From the cell containing the given text, extract its center point as (X, Y) coordinate. 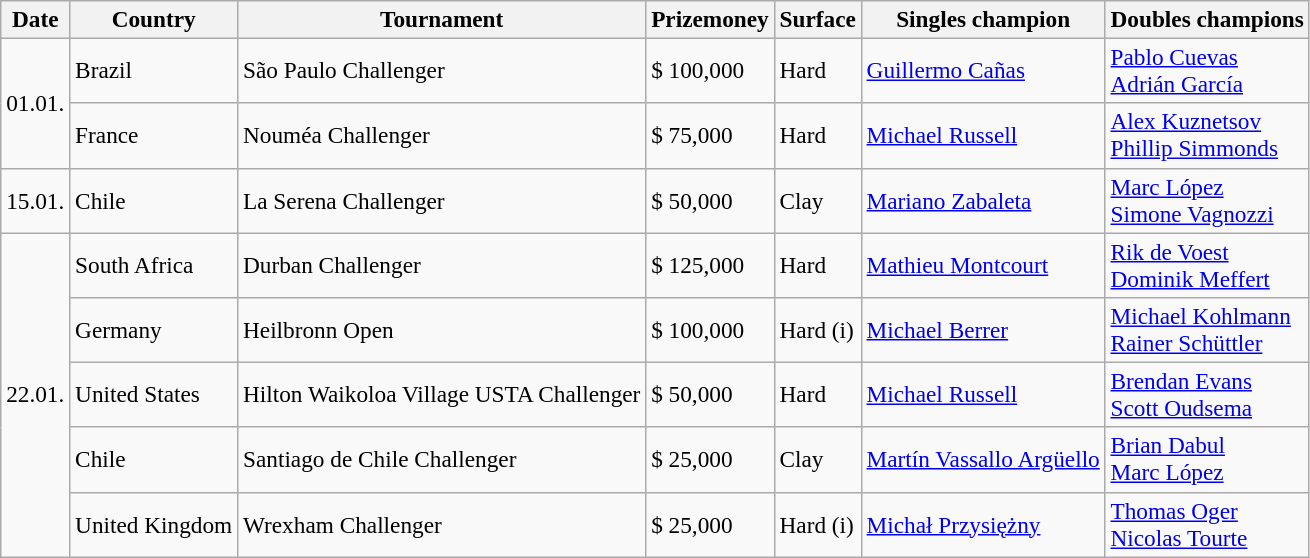
Germany (154, 330)
Date (36, 19)
01.01. (36, 103)
Guillermo Cañas (983, 70)
Country (154, 19)
$ 75,000 (710, 136)
15.01. (36, 200)
Mathieu Montcourt (983, 264)
Brendan Evans Scott Oudsema (1207, 394)
Mariano Zabaleta (983, 200)
Martín Vassallo Argüello (983, 460)
Heilbronn Open (442, 330)
Alex Kuznetsov Phillip Simmonds (1207, 136)
Brazil (154, 70)
Marc López Simone Vagnozzi (1207, 200)
United States (154, 394)
Nouméa Challenger (442, 136)
Brian Dabul Marc López (1207, 460)
Prizemoney (710, 19)
Wrexham Challenger (442, 524)
Thomas Oger Nicolas Tourte (1207, 524)
United Kingdom (154, 524)
France (154, 136)
Michał Przysiężny (983, 524)
Doubles champions (1207, 19)
22.01. (36, 394)
Surface (818, 19)
South Africa (154, 264)
Hilton Waikoloa Village USTA Challenger (442, 394)
São Paulo Challenger (442, 70)
Tournament (442, 19)
Santiago de Chile Challenger (442, 460)
La Serena Challenger (442, 200)
Singles champion (983, 19)
Rik de Voest Dominik Meffert (1207, 264)
Michael Kohlmann Rainer Schüttler (1207, 330)
Pablo Cuevas Adrián García (1207, 70)
Michael Berrer (983, 330)
$ 125,000 (710, 264)
Durban Challenger (442, 264)
